Scan for the cell matching the given text and deliver its [x, y] coordinate at center. 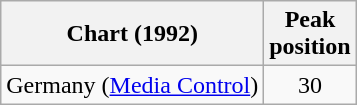
Germany (Media Control) [132, 85]
Peakposition [310, 34]
30 [310, 85]
Chart (1992) [132, 34]
